Determine the (X, Y) coordinate at the center of the cell enclosing the given text.  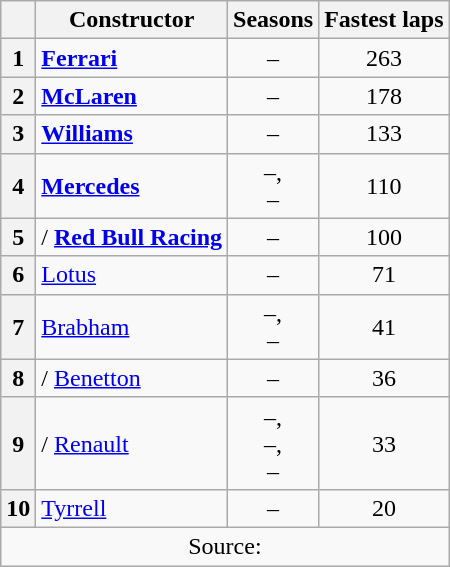
Mercedes (132, 186)
Seasons (274, 20)
Fastest laps (384, 20)
20 (384, 508)
133 (384, 134)
/ Renault (132, 443)
7 (18, 326)
3 (18, 134)
178 (384, 96)
10 (18, 508)
41 (384, 326)
100 (384, 237)
/ Red Bull Racing (132, 237)
Source: (225, 546)
Williams (132, 134)
Tyrrell (132, 508)
Brabham (132, 326)
4 (18, 186)
9 (18, 443)
36 (384, 378)
2 (18, 96)
Lotus (132, 275)
263 (384, 58)
5 (18, 237)
71 (384, 275)
–,–,– (274, 443)
/ Benetton (132, 378)
110 (384, 186)
6 (18, 275)
Ferrari (132, 58)
1 (18, 58)
McLaren (132, 96)
8 (18, 378)
Constructor (132, 20)
33 (384, 443)
